For the text-containing cell, return its midpoint in [X, Y] coordinate format. 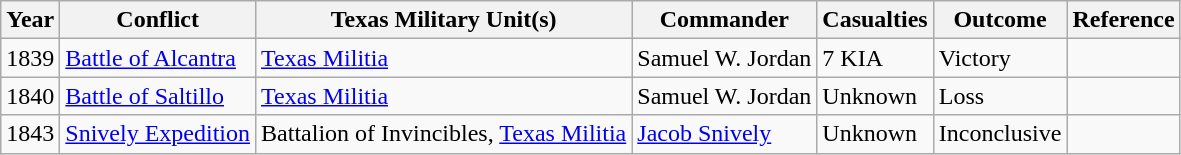
Victory [1000, 58]
Casualties [875, 20]
Texas Military Unit(s) [444, 20]
1843 [30, 134]
Inconclusive [1000, 134]
Loss [1000, 96]
Battle of Saltillo [158, 96]
Snively Expedition [158, 134]
Battalion of Invincibles, Texas Militia [444, 134]
1839 [30, 58]
1840 [30, 96]
Conflict [158, 20]
Outcome [1000, 20]
7 KIA [875, 58]
Commander [724, 20]
Reference [1124, 20]
Jacob Snively [724, 134]
Year [30, 20]
Battle of Alcantra [158, 58]
